Provide the (X, Y) coordinate of the cell's center where the given text is located.  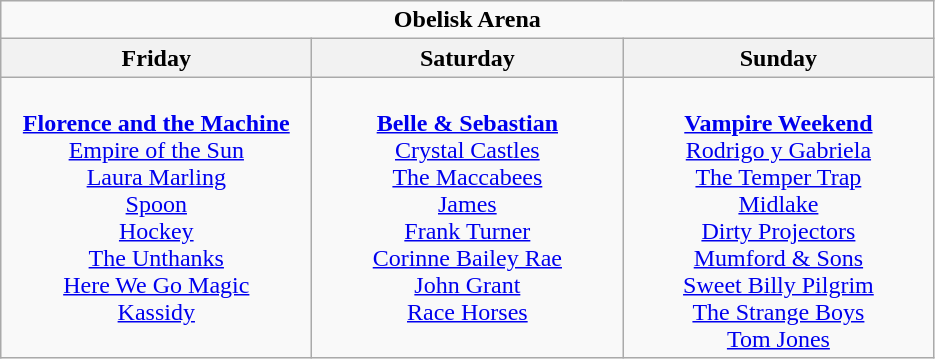
Saturday (468, 58)
Florence and the Machine Empire of the Sun Laura Marling Spoon Hockey The Unthanks Here We Go Magic Kassidy (156, 218)
Vampire Weekend Rodrigo y Gabriela The Temper Trap Midlake Dirty Projectors Mumford & Sons Sweet Billy Pilgrim The Strange Boys Tom Jones (778, 218)
Sunday (778, 58)
Belle & Sebastian Crystal Castles The Maccabees James Frank Turner Corinne Bailey Rae John Grant Race Horses (468, 218)
Friday (156, 58)
Obelisk Arena (468, 20)
